Find where the given text appears and provide that cell's center as (x, y) coordinate. 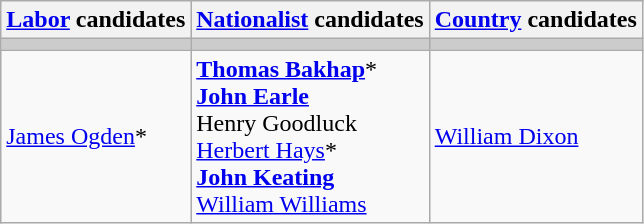
Thomas Bakhap*John EarleHenry GoodluckHerbert Hays*John KeatingWilliam Williams (310, 136)
Nationalist candidates (310, 20)
Country candidates (536, 20)
James Ogden* (96, 136)
William Dixon (536, 136)
Labor candidates (96, 20)
